Scan for the cell matching the given text and deliver its (X, Y) coordinate at center. 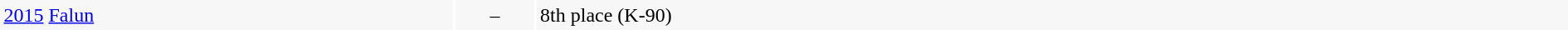
– (494, 15)
8th place (K-90) (1052, 15)
2015 Falun (226, 15)
